Return [X, Y] of the center of cell containing provided text 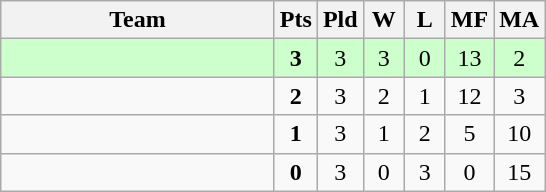
Team [138, 20]
5 [469, 134]
10 [520, 134]
Pld [340, 20]
Pts [296, 20]
MA [520, 20]
L [424, 20]
W [384, 20]
12 [469, 96]
MF [469, 20]
13 [469, 58]
15 [520, 172]
